Return the (x, y) coordinate for the center point of the cell that contains the specified text.  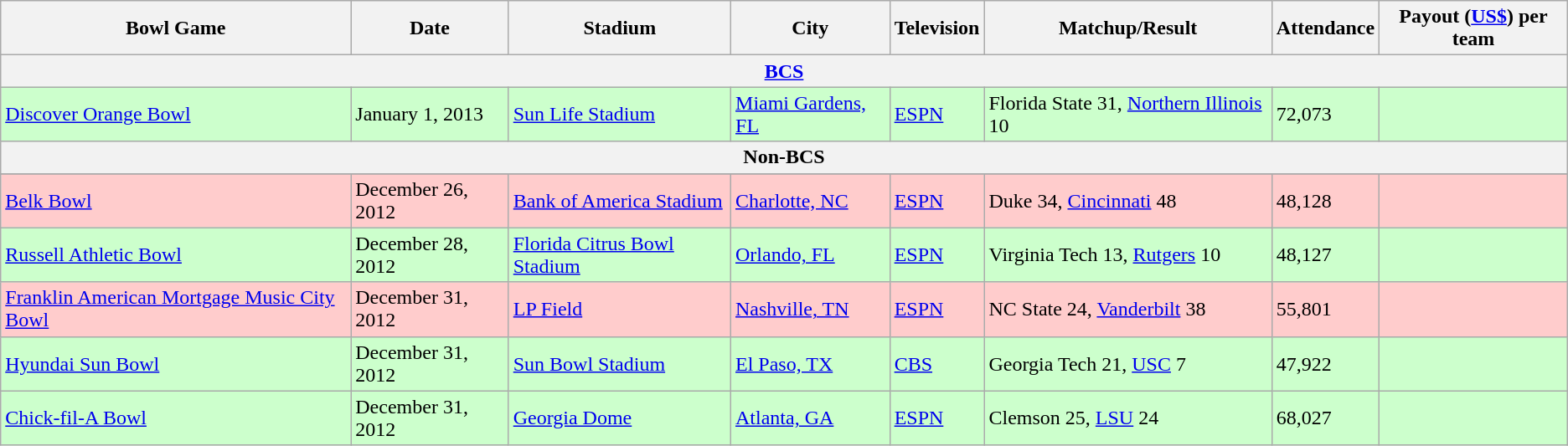
Matchup/Result (1127, 28)
Miami Gardens, FL (811, 114)
Duke 34, Cincinnati 48 (1127, 201)
December 28, 2012 (430, 254)
Chick-fil-A Bowl (176, 418)
Hyundai Sun Bowl (176, 363)
BCS (784, 71)
48,128 (1325, 201)
48,127 (1325, 254)
NC State 24, Vanderbilt 38 (1127, 310)
Clemson 25, LSU 24 (1127, 418)
January 1, 2013 (430, 114)
72,073 (1325, 114)
Atlanta, GA (811, 418)
Bank of America Stadium (620, 201)
Stadium (620, 28)
Attendance (1325, 28)
Franklin American Mortgage Music City Bowl (176, 310)
Georgia Dome (620, 418)
Non-BCS (784, 157)
Florida State 31, Northern Illinois 10 (1127, 114)
December 26, 2012 (430, 201)
Georgia Tech 21, USC 7 (1127, 363)
Sun Bowl Stadium (620, 363)
47,922 (1325, 363)
CBS (936, 363)
Sun Life Stadium (620, 114)
Virginia Tech 13, Rutgers 10 (1127, 254)
Belk Bowl (176, 201)
LP Field (620, 310)
City (811, 28)
68,027 (1325, 418)
Russell Athletic Bowl (176, 254)
Payout (US$) per team (1474, 28)
Discover Orange Bowl (176, 114)
55,801 (1325, 310)
Date (430, 28)
Florida Citrus Bowl Stadium (620, 254)
Nashville, TN (811, 310)
Orlando, FL (811, 254)
El Paso, TX (811, 363)
Television (936, 28)
Bowl Game (176, 28)
Charlotte, NC (811, 201)
